Search for the cell housing the specified text and yield its (x, y) center coordinate. 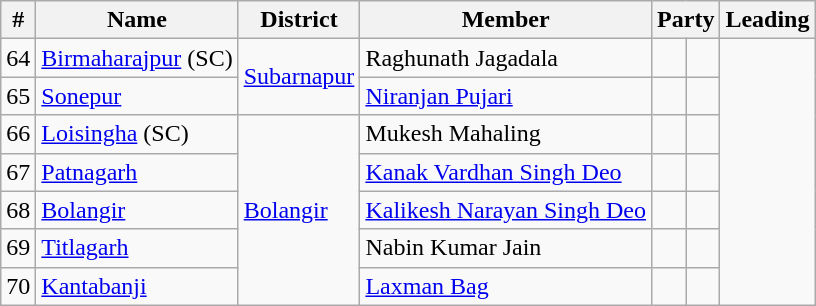
68 (18, 210)
66 (18, 134)
Kalikesh Narayan Singh Deo (506, 210)
Loisingha (SC) (137, 134)
65 (18, 96)
Party (686, 20)
Kanak Vardhan Singh Deo (506, 172)
Name (137, 20)
Kantabanji (137, 286)
# (18, 20)
64 (18, 58)
Nabin Kumar Jain (506, 248)
Subarnapur (299, 77)
Raghunath Jagadala (506, 58)
District (299, 20)
67 (18, 172)
Birmaharajpur (SC) (137, 58)
70 (18, 286)
Sonepur (137, 96)
Niranjan Pujari (506, 96)
Laxman Bag (506, 286)
Mukesh Mahaling (506, 134)
Leading (768, 20)
Member (506, 20)
Patnagarh (137, 172)
Titlagarh (137, 248)
69 (18, 248)
